Locate the cell with the specified text and output its (X, Y) center coordinate. 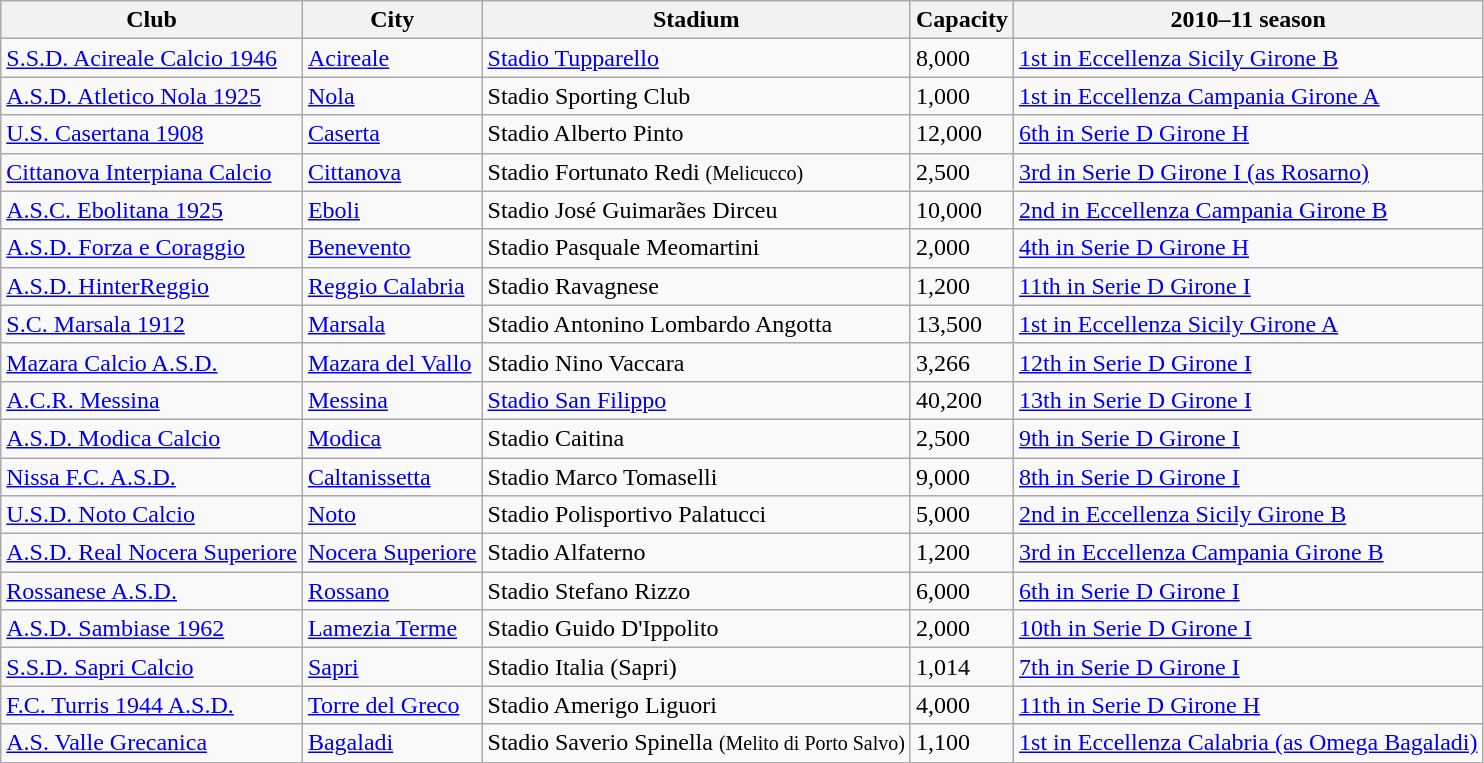
F.C. Turris 1944 A.S.D. (152, 705)
12th in Serie D Girone I (1249, 362)
A.S.D. Modica Calcio (152, 438)
6th in Serie D Girone I (1249, 591)
6th in Serie D Girone H (1249, 134)
4,000 (962, 705)
11th in Serie D Girone H (1249, 705)
Stadio Italia (Sapri) (696, 667)
Stadio Ravagnese (696, 286)
1st in Eccellenza Sicily Girone B (1249, 58)
13,500 (962, 324)
Stadio Stefano Rizzo (696, 591)
A.S.D. HinterReggio (152, 286)
3rd in Serie D Girone I (as Rosarno) (1249, 172)
A.S. Valle Grecanica (152, 743)
Caltanissetta (392, 477)
6,000 (962, 591)
City (392, 20)
1,000 (962, 96)
Stadio San Filippo (696, 400)
Stadio Nino Vaccara (696, 362)
Rossanese A.S.D. (152, 591)
Sapri (392, 667)
Acireale (392, 58)
Modica (392, 438)
Stadio Antonino Lombardo Angotta (696, 324)
A.S.C. Ebolitana 1925 (152, 210)
10th in Serie D Girone I (1249, 629)
2nd in Eccellenza Campania Girone B (1249, 210)
S.S.D. Acireale Calcio 1946 (152, 58)
U.S. Casertana 1908 (152, 134)
Stadio Sporting Club (696, 96)
40,200 (962, 400)
1,014 (962, 667)
Stadio Alfaterno (696, 553)
1st in Eccellenza Calabria (as Omega Bagaladi) (1249, 743)
Mazara del Vallo (392, 362)
A.S.D. Real Nocera Superiore (152, 553)
Eboli (392, 210)
Nissa F.C. A.S.D. (152, 477)
2010–11 season (1249, 20)
Nocera Superiore (392, 553)
12,000 (962, 134)
U.S.D. Noto Calcio (152, 515)
Rossano (392, 591)
Noto (392, 515)
Cittanova (392, 172)
Torre del Greco (392, 705)
Nola (392, 96)
Stadio Alberto Pinto (696, 134)
8,000 (962, 58)
8th in Serie D Girone I (1249, 477)
Stadio José Guimarães Dirceu (696, 210)
Stadium (696, 20)
10,000 (962, 210)
Stadio Marco Tomaselli (696, 477)
A.S.D. Atletico Nola 1925 (152, 96)
4th in Serie D Girone H (1249, 248)
3rd in Eccellenza Campania Girone B (1249, 553)
9,000 (962, 477)
5,000 (962, 515)
Stadio Polisportivo Palatucci (696, 515)
Stadio Fortunato Redi (Melicucco) (696, 172)
11th in Serie D Girone I (1249, 286)
1,100 (962, 743)
Club (152, 20)
3,266 (962, 362)
2nd in Eccellenza Sicily Girone B (1249, 515)
13th in Serie D Girone I (1249, 400)
1st in Eccellenza Sicily Girone A (1249, 324)
Stadio Pasquale Meomartini (696, 248)
Reggio Calabria (392, 286)
Benevento (392, 248)
Caserta (392, 134)
Bagaladi (392, 743)
Cittanova Interpiana Calcio (152, 172)
9th in Serie D Girone I (1249, 438)
Capacity (962, 20)
A.S.D. Forza e Coraggio (152, 248)
Marsala (392, 324)
Stadio Amerigo Liguori (696, 705)
Mazara Calcio A.S.D. (152, 362)
S.C. Marsala 1912 (152, 324)
Lamezia Terme (392, 629)
7th in Serie D Girone I (1249, 667)
S.S.D. Sapri Calcio (152, 667)
Stadio Caitina (696, 438)
A.S.D. Sambiase 1962 (152, 629)
Stadio Guido D'Ippolito (696, 629)
Stadio Saverio Spinella (Melito di Porto Salvo) (696, 743)
1st in Eccellenza Campania Girone A (1249, 96)
A.C.R. Messina (152, 400)
Messina (392, 400)
Stadio Tupparello (696, 58)
